Locate the cell with the specified text and output its [x, y] center coordinate. 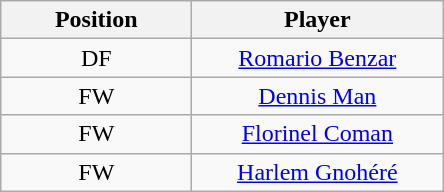
Player [318, 20]
DF [96, 58]
Harlem Gnohéré [318, 172]
Florinel Coman [318, 134]
Position [96, 20]
Romario Benzar [318, 58]
Dennis Man [318, 96]
